Provide the [x, y] coordinate of the cell's center where the given text is located.  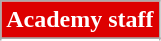
Academy staff [80, 20]
